Find where the given text appears and provide that cell's center as [X, Y] coordinate. 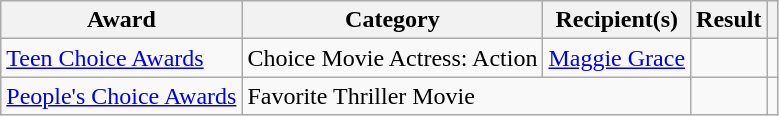
Recipient(s) [617, 20]
Teen Choice Awards [122, 58]
Maggie Grace [617, 58]
Award [122, 20]
People's Choice Awards [122, 96]
Favorite Thriller Movie [466, 96]
Result [729, 20]
Choice Movie Actress: Action [392, 58]
Category [392, 20]
